Detect which cell encompasses the target text, then output its (x, y) center coordinate. 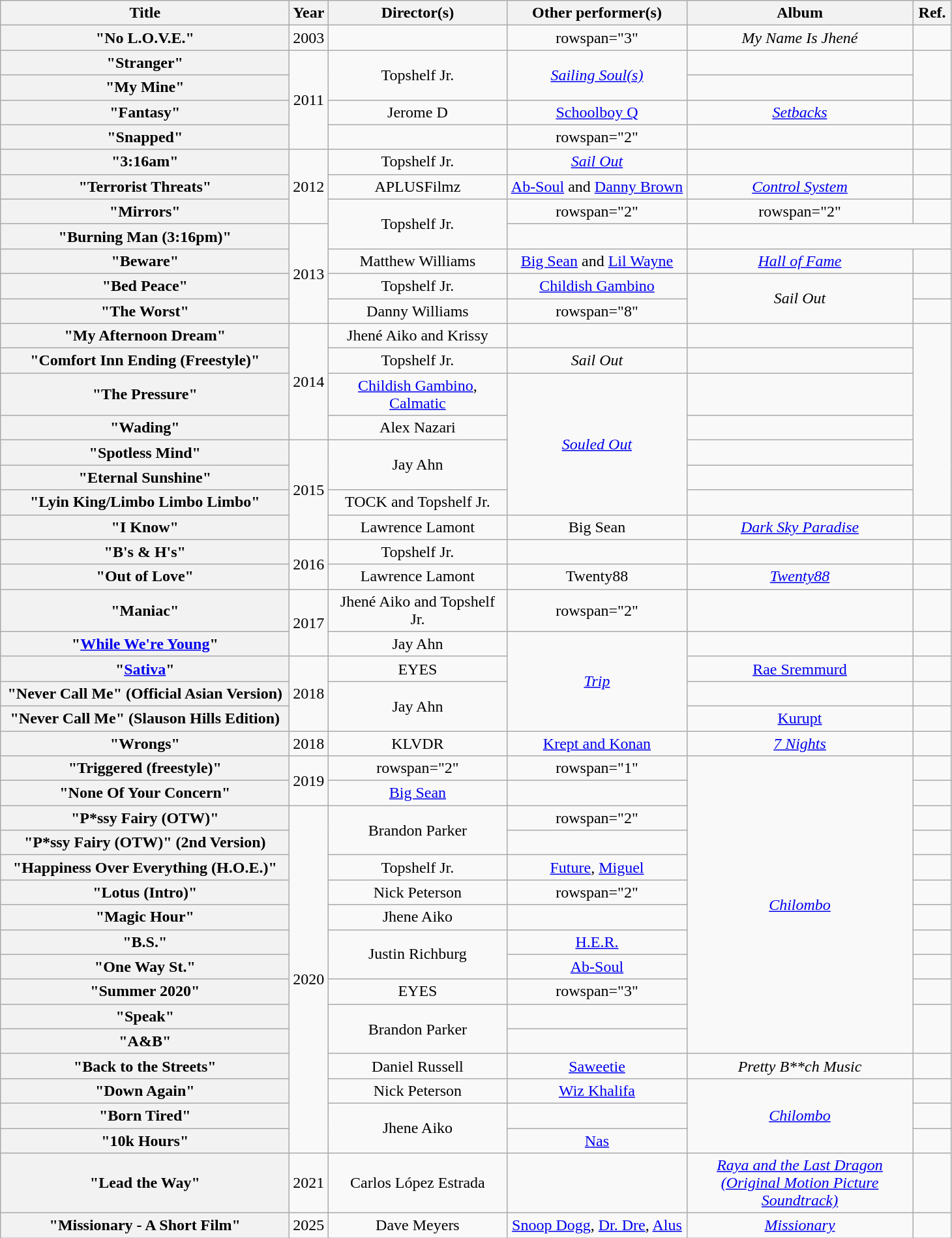
Missionary (799, 1226)
"My Mine" (145, 87)
"B.S." (145, 942)
"Wading" (145, 428)
"Eternal Sunshine" (145, 477)
"Out of Love" (145, 577)
2014 (309, 382)
"No L.O.V.E." (145, 38)
Future, Miguel (597, 868)
"Never Call Me" (Slauson Hills Edition) (145, 718)
Hall of Fame (799, 261)
"Beware" (145, 261)
rowspan="1" (597, 768)
"One Way St." (145, 967)
Alex Nazari (417, 428)
Year (309, 13)
"Bed Peace" (145, 286)
Danny Williams (417, 311)
"B's & H's" (145, 552)
rowspan="8" (597, 311)
2011 (309, 100)
"Lyin King/Limbo Limbo Limbo" (145, 502)
Matthew Williams (417, 261)
Big Sean and Lil Wayne (597, 261)
TOCK and Topshelf Jr. (417, 502)
2025 (309, 1226)
Album (799, 13)
Saweetie (597, 1066)
Carlos López Estrada (417, 1183)
"Maniac" (145, 611)
Pretty B**ch Music (799, 1066)
2003 (309, 38)
Dark Sky Paradise (799, 527)
Setbacks (799, 112)
"Triggered (freestyle)" (145, 768)
Souled Out (597, 444)
Trip (597, 681)
Jhené Aiko and Topshelf Jr. (417, 611)
2015 (309, 490)
Daniel Russell (417, 1066)
"Fantasy" (145, 112)
KLVDR (417, 743)
Childish Gambino (597, 286)
Justin Richburg (417, 954)
"Missionary - A Short Film" (145, 1226)
"A&B" (145, 1041)
"Never Call Me" (Official Asian Version) (145, 693)
H.E.R. (597, 942)
Dave Meyers (417, 1226)
"Spotless Mind" (145, 453)
"Down Again" (145, 1091)
"3:16am" (145, 162)
Rae Sremmurd (799, 669)
2016 (309, 564)
Director(s) (417, 13)
"Mirrors" (145, 211)
"None Of Your Concern" (145, 793)
"My Afternoon Dream" (145, 336)
"P*ssy Fairy (OTW)" (145, 818)
Nas (597, 1141)
Jerome D (417, 112)
Schoolboy Q (597, 112)
My Name Is Jhené (799, 38)
"Magic Hour" (145, 917)
2012 (309, 187)
"P*ssy Fairy (OTW)" (2nd Version) (145, 843)
"Lotus (Intro)" (145, 892)
"I Know" (145, 527)
Wiz Khalifa (597, 1091)
"While We're Young" (145, 644)
Snoop Dogg, Dr. Dre, Alus (597, 1226)
"The Worst" (145, 311)
"Wrongs" (145, 743)
"Born Tired" (145, 1115)
"Speak" (145, 1016)
2021 (309, 1183)
7 Nights (799, 743)
Title (145, 13)
Childish Gambino, Calmatic (417, 394)
Krept and Konan (597, 743)
Jhené Aiko and Krissy (417, 336)
"Burning Man (3:16pm)" (145, 236)
Sailing Soul(s) (597, 75)
Ref. (932, 13)
APLUSFilmz (417, 187)
2019 (309, 781)
2020 (309, 980)
Kurupt (799, 718)
Other performer(s) (597, 13)
Ab-Soul and Danny Brown (597, 187)
"The Pressure" (145, 394)
"10k Hours" (145, 1141)
"Comfort Inn Ending (Freestyle)" (145, 361)
"Snapped" (145, 137)
Raya and the Last Dragon (Original Motion Picture Soundtrack) (799, 1183)
Ab-Soul (597, 967)
"Summer 2020" (145, 991)
"Stranger" (145, 63)
"Sativa" (145, 669)
2013 (309, 273)
"Happiness Over Everything (H.O.E.)" (145, 868)
"Back to the Streets" (145, 1066)
"Lead the Way" (145, 1183)
Control System (799, 187)
"Terrorist Threats" (145, 187)
2017 (309, 622)
